Detect which cell encompasses the target text, then output its (x, y) center coordinate. 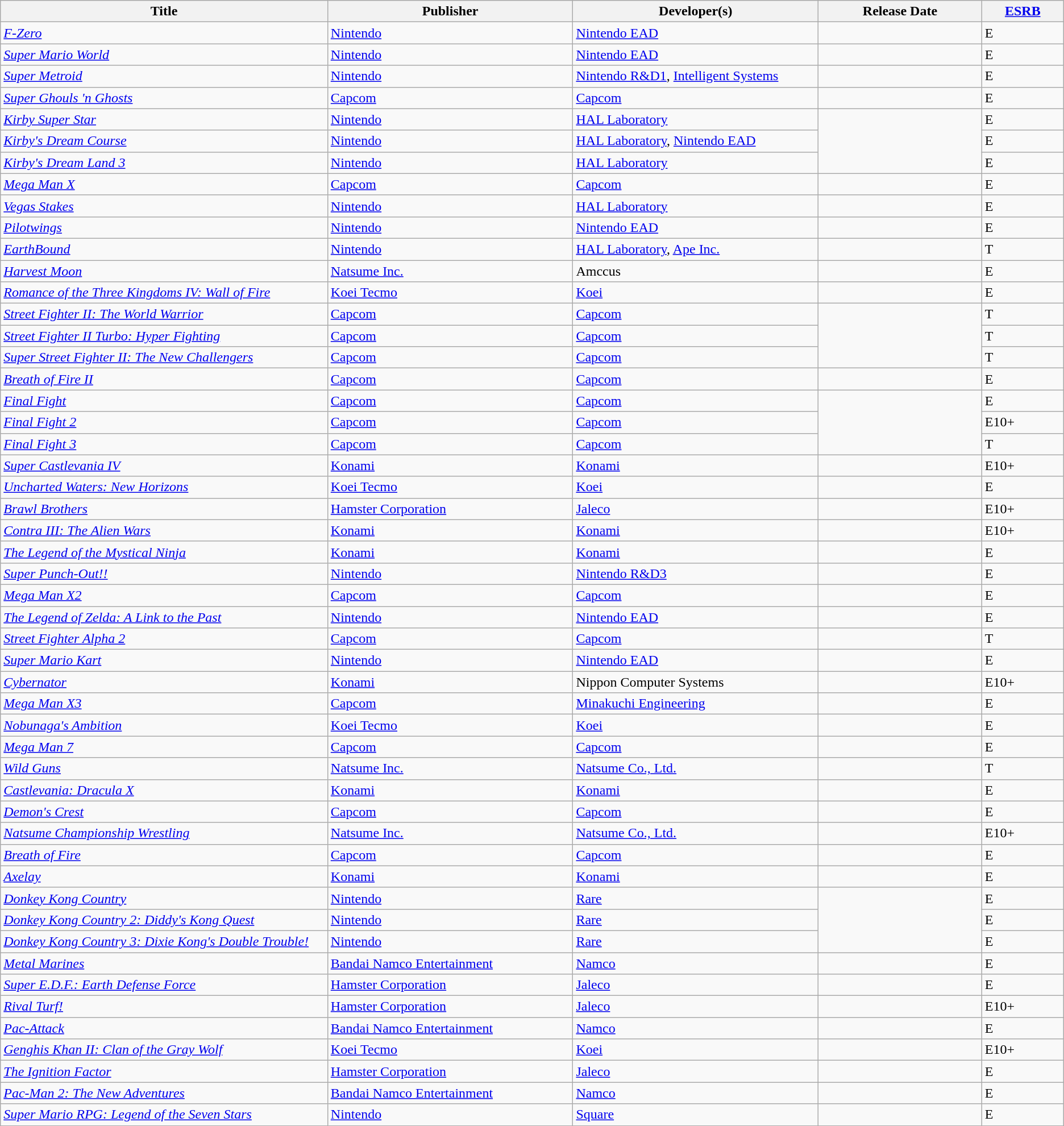
Super E.D.F.: Earth Defense Force (164, 985)
Contra III: The Alien Wars (164, 530)
Super Ghouls 'n Ghosts (164, 98)
Street Fighter II: The World Warrior (164, 314)
Super Street Fighter II: The New Challengers (164, 358)
Developer(s) (696, 11)
Title (164, 11)
Cybernator (164, 682)
Mega Man X2 (164, 595)
Kirby Super Star (164, 119)
Kirby's Dream Course (164, 141)
ESRB (1023, 11)
Brawl Brothers (164, 509)
Pac-Attack (164, 1028)
F-Zero (164, 33)
Super Mario RPG: Legend of the Seven Stars (164, 1115)
HAL Laboratory, Nintendo EAD (696, 141)
Genghis Khan II: Clan of the Gray Wolf (164, 1050)
Wild Guns (164, 768)
Super Punch-Out!! (164, 574)
Final Fight 3 (164, 444)
Demon's Crest (164, 812)
Pilotwings (164, 227)
Pac-Man 2: The New Adventures (164, 1093)
Nobunaga's Ambition (164, 725)
The Legend of the Mystical Ninja (164, 552)
Nippon Computer Systems (696, 682)
EarthBound (164, 249)
Super Metroid (164, 76)
Mega Man X (164, 184)
Harvest Moon (164, 271)
Axelay (164, 876)
Final Fight (164, 401)
Final Fight 2 (164, 422)
Mega Man X3 (164, 704)
Metal Marines (164, 963)
Nintendo R&D1, Intelligent Systems (696, 76)
Donkey Kong Country 2: Diddy's Kong Quest (164, 920)
Mega Man 7 (164, 747)
Amccus (696, 271)
Minakuchi Engineering (696, 704)
Breath of Fire (164, 855)
Romance of the Three Kingdoms IV: Wall of Fire (164, 293)
Kirby's Dream Land 3 (164, 163)
Natsume Championship Wrestling (164, 833)
Vegas Stakes (164, 206)
Donkey Kong Country 3: Dixie Kong's Double Trouble! (164, 941)
Uncharted Waters: New Horizons (164, 487)
Donkey Kong Country (164, 898)
Super Mario World (164, 55)
Breath of Fire II (164, 379)
Super Castlevania IV (164, 466)
Street Fighter II Turbo: Hyper Fighting (164, 336)
Release Date (900, 11)
The Ignition Factor (164, 1071)
Nintendo R&D3 (696, 574)
The Legend of Zelda: A Link to the Past (164, 617)
Castlevania: Dracula X (164, 790)
Square (696, 1115)
Street Fighter Alpha 2 (164, 639)
Rival Turf! (164, 1007)
Publisher (450, 11)
HAL Laboratory, Ape Inc. (696, 249)
Super Mario Kart (164, 660)
